For the text-containing cell, return its midpoint in (X, Y) coordinate format. 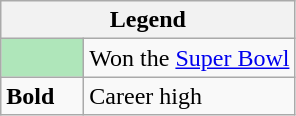
Won the Super Bowl (190, 58)
Legend (148, 20)
Bold (42, 96)
Career high (190, 96)
